Identify which cell holds the provided text, then report its [X, Y] central coordinate. 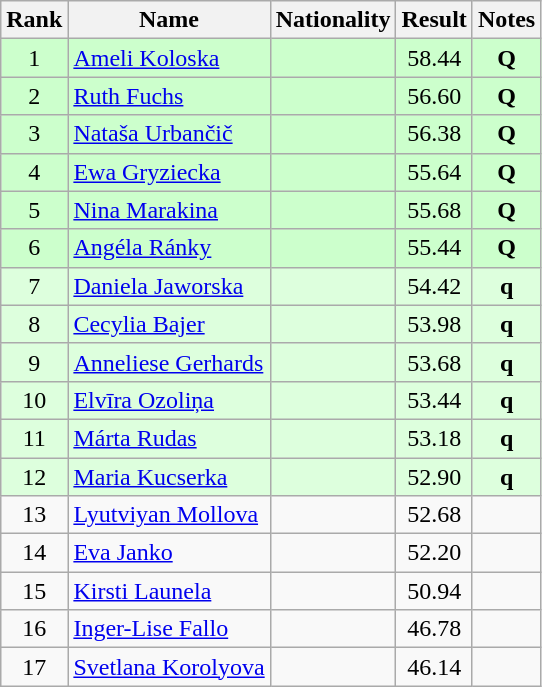
55.44 [434, 248]
53.68 [434, 362]
Inger-Lise Fallo [169, 629]
14 [34, 553]
Ameli Koloska [169, 58]
Maria Kucserka [169, 477]
56.38 [434, 134]
5 [34, 210]
Daniela Jaworska [169, 286]
Result [434, 20]
58.44 [434, 58]
Rank [34, 20]
17 [34, 667]
12 [34, 477]
52.20 [434, 553]
Kirsti Launela [169, 591]
2 [34, 96]
9 [34, 362]
10 [34, 400]
3 [34, 134]
56.60 [434, 96]
53.18 [434, 438]
46.78 [434, 629]
Ewa Gryziecka [169, 172]
54.42 [434, 286]
55.64 [434, 172]
Name [169, 20]
1 [34, 58]
15 [34, 591]
55.68 [434, 210]
Lyutviyan Mollova [169, 515]
11 [34, 438]
52.68 [434, 515]
46.14 [434, 667]
Nataša Urbančič [169, 134]
6 [34, 248]
53.44 [434, 400]
Nationality [333, 20]
16 [34, 629]
8 [34, 324]
Cecylia Bajer [169, 324]
Ruth Fuchs [169, 96]
Notes [506, 20]
Svetlana Korolyova [169, 667]
Anneliese Gerhards [169, 362]
53.98 [434, 324]
Márta Rudas [169, 438]
Nina Marakina [169, 210]
4 [34, 172]
13 [34, 515]
Angéla Ránky [169, 248]
52.90 [434, 477]
7 [34, 286]
Eva Janko [169, 553]
50.94 [434, 591]
Elvīra Ozoliņa [169, 400]
